Return the [X, Y] coordinate for the center point of the cell that contains the specified text.  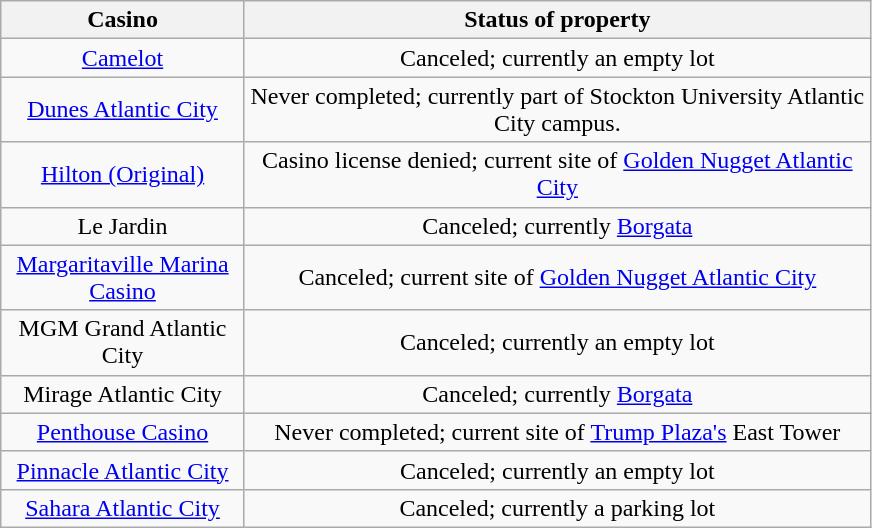
Sahara Atlantic City [123, 508]
Le Jardin [123, 226]
Penthouse Casino [123, 432]
Casino [123, 20]
Canceled; current site of Golden Nugget Atlantic City [557, 278]
Status of property [557, 20]
Hilton (Original) [123, 174]
Casino license denied; current site of Golden Nugget Atlantic City [557, 174]
Canceled; currently a parking lot [557, 508]
Pinnacle Atlantic City [123, 470]
Never completed; currently part of Stockton University Atlantic City campus. [557, 110]
Dunes Atlantic City [123, 110]
Camelot [123, 58]
Margaritaville Marina Casino [123, 278]
Mirage Atlantic City [123, 394]
Never completed; current site of Trump Plaza's East Tower [557, 432]
MGM Grand Atlantic City [123, 342]
